Pinpoint the cell where the given text exists, returning its [x, y] midpoint coordinate. 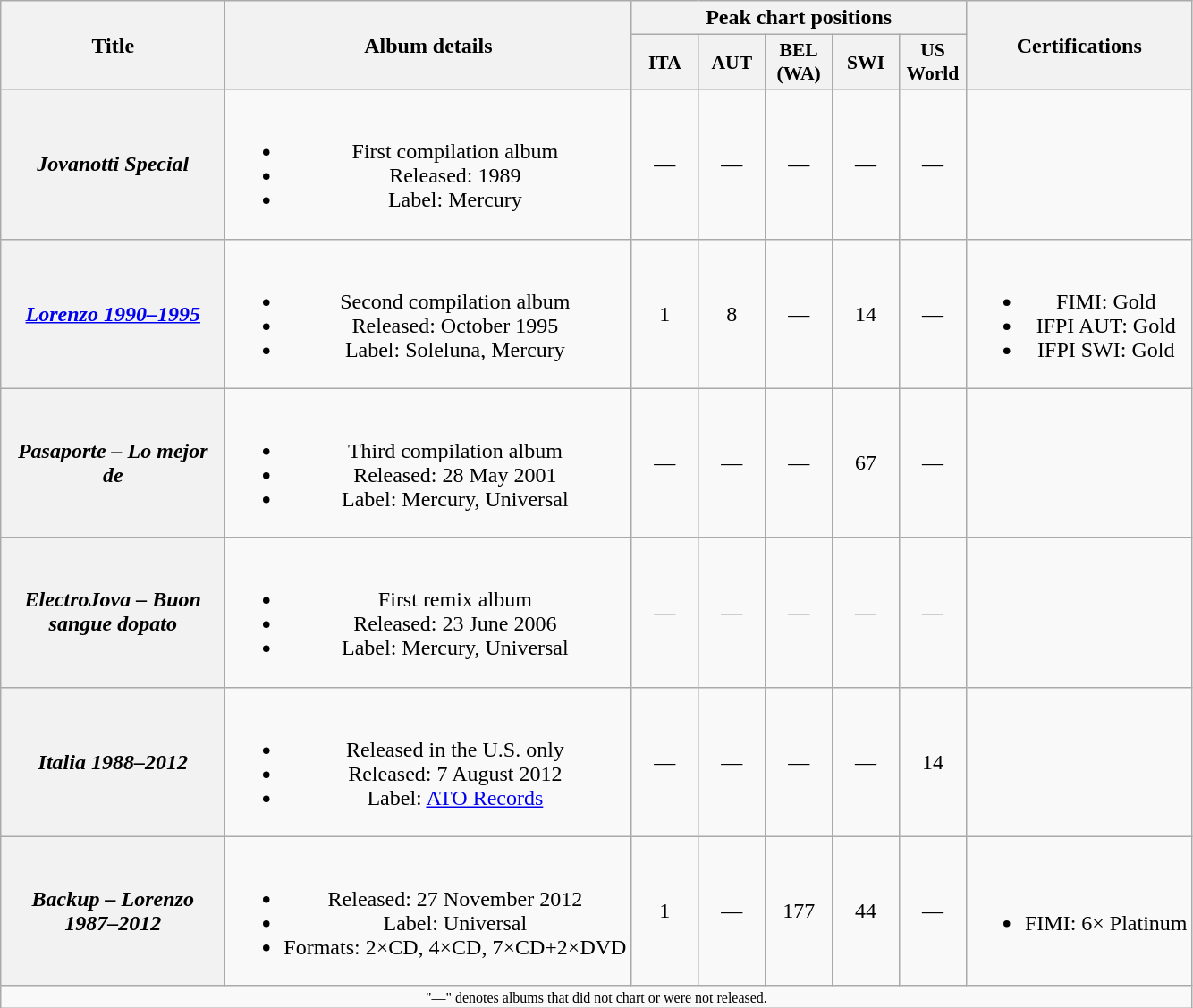
Certifications [1079, 45]
Released: 27 November 2012Label: UniversalFormats: 2×CD, 4×CD, 7×CD+2×DVD [428, 911]
177 [800, 911]
ElectroJova – Buon sangue dopato [113, 612]
First compilation albumReleased: 1989Label: Mercury [428, 165]
Released in the U.S. onlyReleased: 7 August 2012Label: ATO Records [428, 762]
Title [113, 45]
SWI [866, 63]
Album details [428, 45]
First remix albumReleased: 23 June 2006Label: Mercury, Universal [428, 612]
USWorld [934, 63]
Peak chart positions [800, 18]
Second compilation albumReleased: October 1995Label: Soleluna, Mercury [428, 313]
AUT [732, 63]
FIMI: GoldIFPI AUT: GoldIFPI SWI: Gold [1079, 313]
67 [866, 463]
8 [732, 313]
44 [866, 911]
Lorenzo 1990–1995 [113, 313]
"—" denotes albums that did not chart or were not released. [596, 996]
Third compilation albumReleased: 28 May 2001Label: Mercury, Universal [428, 463]
Italia 1988–2012 [113, 762]
FIMI: 6× Platinum [1079, 911]
ITA [665, 63]
Jovanotti Special [113, 165]
BEL(WA) [800, 63]
Backup – Lorenzo 1987–2012 [113, 911]
Pasaporte – Lo mejor de [113, 463]
